Locate the cell with the specified text and output its [x, y] center coordinate. 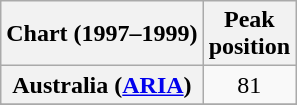
Chart (1997–1999) [102, 34]
Australia (ARIA) [102, 85]
81 [249, 85]
Peakposition [249, 34]
